Provide the [x, y] coordinate of the cell's center where the given text is located.  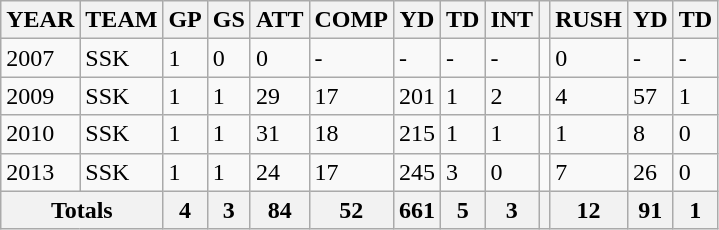
18 [351, 134]
ATT [280, 20]
2 [512, 96]
84 [280, 210]
Totals [82, 210]
245 [416, 172]
2007 [40, 58]
5 [462, 210]
7 [589, 172]
201 [416, 96]
2009 [40, 96]
52 [351, 210]
29 [280, 96]
8 [650, 134]
24 [280, 172]
COMP [351, 20]
GP [185, 20]
12 [589, 210]
91 [650, 210]
31 [280, 134]
GS [228, 20]
2010 [40, 134]
26 [650, 172]
2013 [40, 172]
215 [416, 134]
TEAM [122, 20]
57 [650, 96]
RUSH [589, 20]
661 [416, 210]
INT [512, 20]
YEAR [40, 20]
